Capture the cell that displays the provided text and extract its (x, y) central coordinate. 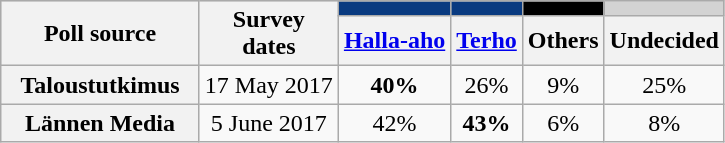
6% (563, 123)
Undecided (664, 40)
40% (394, 85)
8% (664, 123)
9% (563, 85)
43% (487, 123)
Lännen Media (100, 123)
Terho (487, 40)
Surveydates (268, 34)
5 June 2017 (268, 123)
Others (563, 40)
26% (487, 85)
Taloustutkimus (100, 85)
42% (394, 123)
Halla-aho (394, 40)
25% (664, 85)
17 May 2017 (268, 85)
Poll source (100, 34)
